Provide the [X, Y] coordinate of the cell's center where the given text is located.  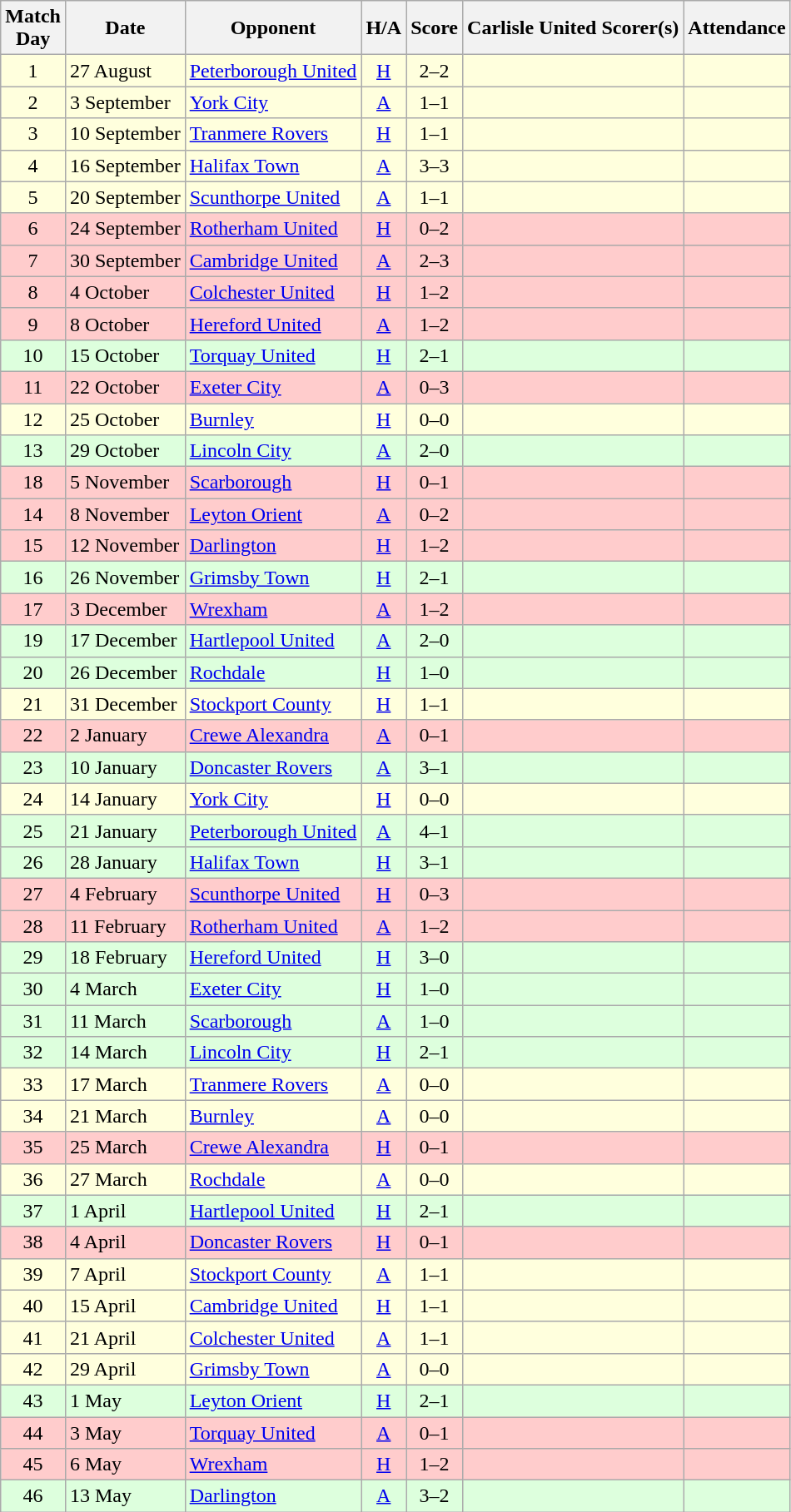
Opponent [273, 28]
7 April [125, 1274]
3 September [125, 102]
Match Day [33, 28]
13 [33, 451]
4 March [125, 989]
1 April [125, 1211]
Carlisle United Scorer(s) [573, 28]
5 [33, 197]
2 [33, 102]
4–1 [435, 830]
26 November [125, 578]
21 April [125, 1337]
3 [33, 134]
36 [33, 1179]
3 December [125, 609]
24 [33, 799]
21 March [125, 1116]
46 [33, 1496]
27 [33, 894]
17 [33, 609]
3–0 [435, 958]
38 [33, 1242]
H/A [384, 28]
Date [125, 28]
9 [33, 324]
14 January [125, 799]
29 April [125, 1369]
3 May [125, 1432]
18 February [125, 958]
45 [33, 1465]
16 September [125, 166]
17 December [125, 641]
8 October [125, 324]
Attendance [737, 28]
41 [33, 1337]
40 [33, 1306]
10 [33, 355]
42 [33, 1369]
12 [33, 419]
6 May [125, 1465]
6 [33, 229]
16 [33, 578]
43 [33, 1400]
20 [33, 672]
21 January [125, 830]
11 [33, 387]
30 [33, 989]
18 [33, 483]
25 [33, 830]
30 September [125, 260]
31 December [125, 704]
10 September [125, 134]
12 November [125, 546]
27 August [125, 71]
28 January [125, 862]
11 March [125, 1021]
21 [33, 704]
2 January [125, 736]
7 [33, 260]
2–3 [435, 260]
34 [33, 1116]
4 October [125, 292]
22 October [125, 387]
11 February [125, 926]
24 September [125, 229]
14 March [125, 1053]
44 [33, 1432]
2–2 [435, 71]
19 [33, 641]
22 [33, 736]
26 December [125, 672]
13 May [125, 1496]
Score [435, 28]
15 [33, 546]
29 [33, 958]
26 [33, 862]
15 April [125, 1306]
4 April [125, 1242]
8 [33, 292]
1 May [125, 1400]
20 September [125, 197]
27 March [125, 1179]
25 March [125, 1148]
4 [33, 166]
23 [33, 767]
3–2 [435, 1496]
32 [33, 1053]
28 [33, 926]
15 October [125, 355]
31 [33, 1021]
5 November [125, 483]
25 October [125, 419]
33 [33, 1084]
10 January [125, 767]
35 [33, 1148]
14 [33, 514]
1 [33, 71]
39 [33, 1274]
3–3 [435, 166]
4 February [125, 894]
29 October [125, 451]
37 [33, 1211]
8 November [125, 514]
17 March [125, 1084]
